Output the [x, y] coordinate of the center of the cell containing the given text.  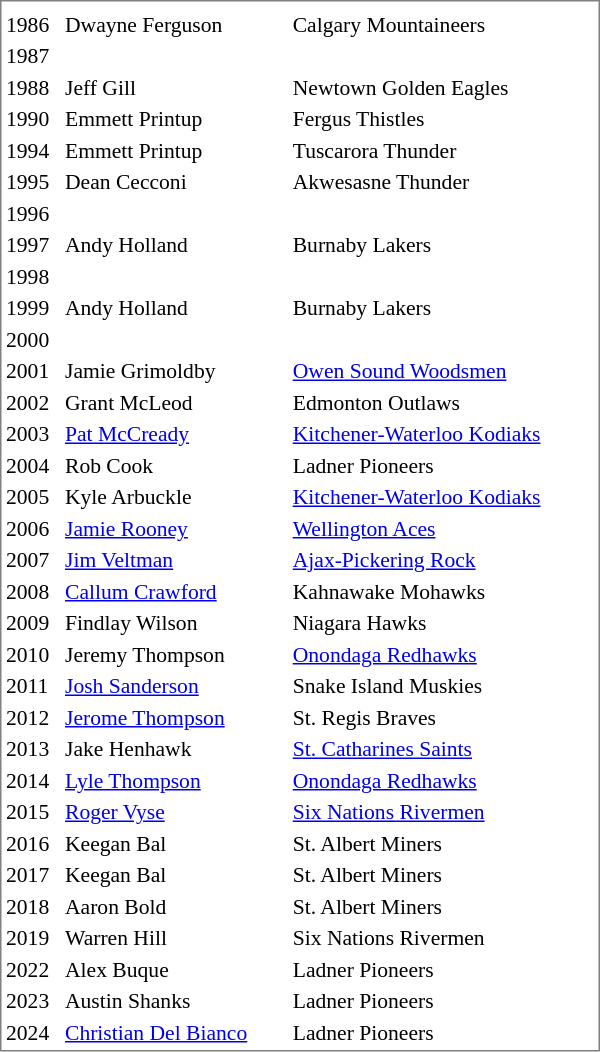
Wellington Aces [443, 528]
2011 [32, 686]
Owen Sound Woodsmen [443, 371]
1986 [32, 24]
Jamie Rooney [176, 528]
1996 [32, 214]
Josh Sanderson [176, 686]
2005 [32, 497]
Tuscarora Thunder [443, 150]
Newtown Golden Eagles [443, 88]
2009 [32, 623]
2002 [32, 402]
2012 [32, 718]
2013 [32, 749]
Alex Buque [176, 970]
2022 [32, 970]
Niagara Hawks [443, 623]
Akwesasne Thunder [443, 182]
1988 [32, 88]
2024 [32, 1032]
2003 [32, 434]
1998 [32, 276]
2004 [32, 466]
St. Regis Braves [443, 718]
1995 [32, 182]
Dean Cecconi [176, 182]
Roger Vyse [176, 812]
1994 [32, 150]
1987 [32, 56]
Warren Hill [176, 938]
2006 [32, 528]
Jim Veltman [176, 560]
Jeremy Thompson [176, 654]
2016 [32, 844]
Calgary Mountaineers [443, 24]
2000 [32, 340]
2014 [32, 780]
Fergus Thistles [443, 119]
Jeff Gill [176, 88]
Christian Del Bianco [176, 1032]
Callum Crawford [176, 592]
Kyle Arbuckle [176, 497]
Findlay Wilson [176, 623]
2023 [32, 1001]
2018 [32, 906]
Grant McLeod [176, 402]
1999 [32, 308]
Austin Shanks [176, 1001]
Jerome Thompson [176, 718]
2019 [32, 938]
Edmonton Outlaws [443, 402]
Jamie Grimoldby [176, 371]
1997 [32, 245]
2007 [32, 560]
2001 [32, 371]
Pat McCready [176, 434]
2017 [32, 875]
1990 [32, 119]
Snake Island Muskies [443, 686]
Jake Henhawk [176, 749]
2010 [32, 654]
Kahnawake Mohawks [443, 592]
Dwayne Ferguson [176, 24]
2008 [32, 592]
Ajax-Pickering Rock [443, 560]
Aaron Bold [176, 906]
St. Catharines Saints [443, 749]
Lyle Thompson [176, 780]
2015 [32, 812]
Rob Cook [176, 466]
